Scan for the cell matching the given text and deliver its (x, y) coordinate at center. 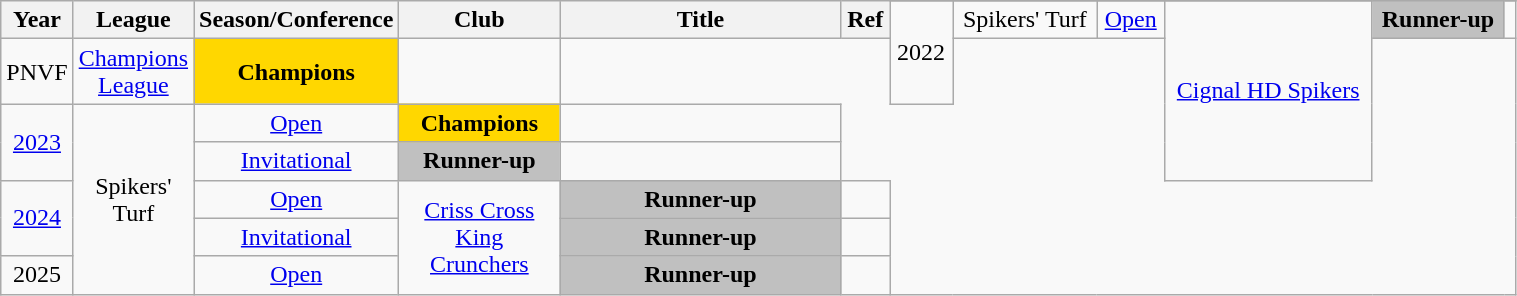
PNVF (37, 72)
2025 (37, 275)
Year (37, 20)
Criss Cross King Crunchers (480, 237)
2024 (37, 218)
Ref (866, 20)
Season/Conference (296, 20)
Cignal HD Spikers (1268, 90)
Club (480, 20)
2023 (37, 142)
2022 (922, 52)
Title (700, 20)
League (133, 20)
Champions League (133, 72)
